Provide the (X, Y) coordinate of the cell's center where the given text is located.  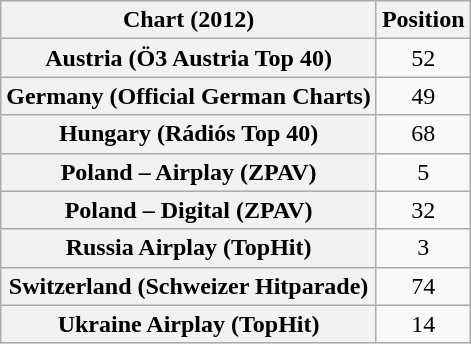
Poland – Airplay (ZPAV) (189, 172)
Russia Airplay (TopHit) (189, 248)
Hungary (Rádiós Top 40) (189, 134)
Austria (Ö3 Austria Top 40) (189, 58)
3 (423, 248)
Chart (2012) (189, 20)
74 (423, 286)
5 (423, 172)
68 (423, 134)
Ukraine Airplay (TopHit) (189, 324)
49 (423, 96)
Poland – Digital (ZPAV) (189, 210)
14 (423, 324)
32 (423, 210)
Switzerland (Schweizer Hitparade) (189, 286)
Position (423, 20)
Germany (Official German Charts) (189, 96)
52 (423, 58)
